Output the (x, y) coordinate of the center of the cell containing the given text.  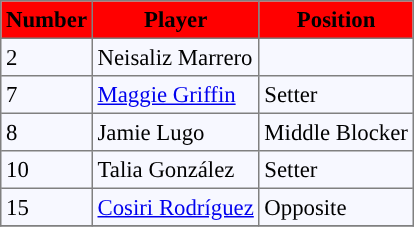
10 (47, 170)
Jamie Lugo (176, 132)
Opposite (336, 207)
Cosiri Rodríguez (176, 207)
Player (176, 20)
Number (47, 20)
Position (336, 20)
2 (47, 57)
Neisaliz Marrero (176, 57)
15 (47, 207)
8 (47, 132)
Maggie Griffin (176, 95)
7 (47, 95)
Middle Blocker (336, 132)
Talia González (176, 170)
